From the cell containing the given text, extract its center point as [x, y] coordinate. 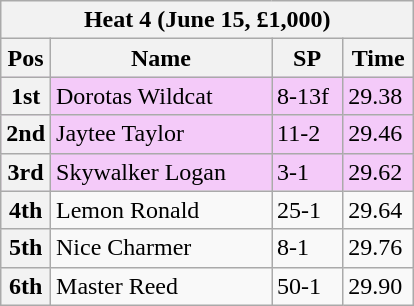
1st [26, 96]
Dorotas Wildcat [162, 96]
3-1 [308, 172]
3rd [26, 172]
Master Reed [162, 286]
29.90 [378, 286]
25-1 [308, 210]
5th [26, 248]
29.62 [378, 172]
Lemon Ronald [162, 210]
Jaytee Taylor [162, 134]
Nice Charmer [162, 248]
29.46 [378, 134]
50-1 [308, 286]
29.64 [378, 210]
Name [162, 58]
SP [308, 58]
29.76 [378, 248]
Skywalker Logan [162, 172]
Time [378, 58]
8-13f [308, 96]
Heat 4 (June 15, £1,000) [208, 20]
29.38 [378, 96]
11-2 [308, 134]
6th [26, 286]
2nd [26, 134]
8-1 [308, 248]
4th [26, 210]
Pos [26, 58]
